Determine the (X, Y) coordinate at the center of the cell enclosing the given text.  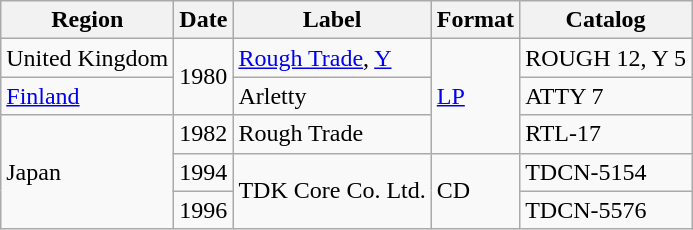
Catalog (606, 20)
Arletty (332, 96)
Rough Trade (332, 134)
Finland (88, 96)
TDCN-5576 (606, 210)
TDCN-5154 (606, 172)
Rough Trade, Y (332, 58)
Japan (88, 172)
TDK Core Co. Ltd. (332, 191)
Date (204, 20)
RTL-17 (606, 134)
ATTY 7 (606, 96)
Region (88, 20)
LP (475, 96)
1994 (204, 172)
1982 (204, 134)
ROUGH 12, Y 5 (606, 58)
CD (475, 191)
1996 (204, 210)
United Kingdom (88, 58)
1980 (204, 77)
Label (332, 20)
Format (475, 20)
